Output the [x, y] coordinate of the center of the cell containing the given text.  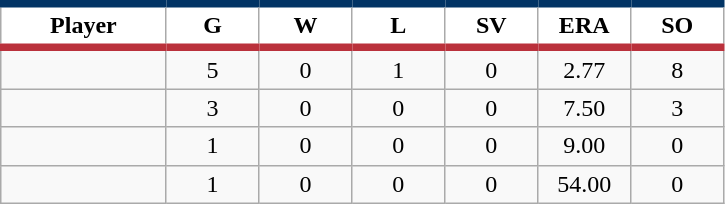
54.00 [584, 184]
ERA [584, 26]
W [306, 26]
7.50 [584, 108]
SO [678, 26]
5 [212, 68]
8 [678, 68]
2.77 [584, 68]
G [212, 26]
Player [84, 26]
L [398, 26]
9.00 [584, 146]
SV [492, 26]
